Determine the (x, y) coordinate at the center of the cell enclosing the given text.  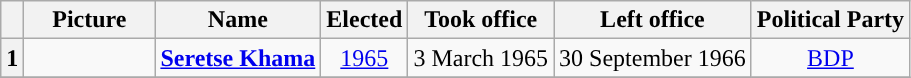
Took office (481, 20)
1965 (364, 58)
1 (12, 58)
Left office (653, 20)
Picture (90, 20)
BDP (830, 58)
30 September 1966 (653, 58)
Seretse Khama (238, 58)
3 March 1965 (481, 58)
Elected (364, 20)
Name (238, 20)
Political Party (830, 20)
